Extract the [X, Y] coordinate from the center of the cell holding the provided text.  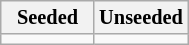
Seeded [48, 17]
Unseeded [141, 17]
